Determine the [X, Y] coordinate at the center of the cell enclosing the given text.  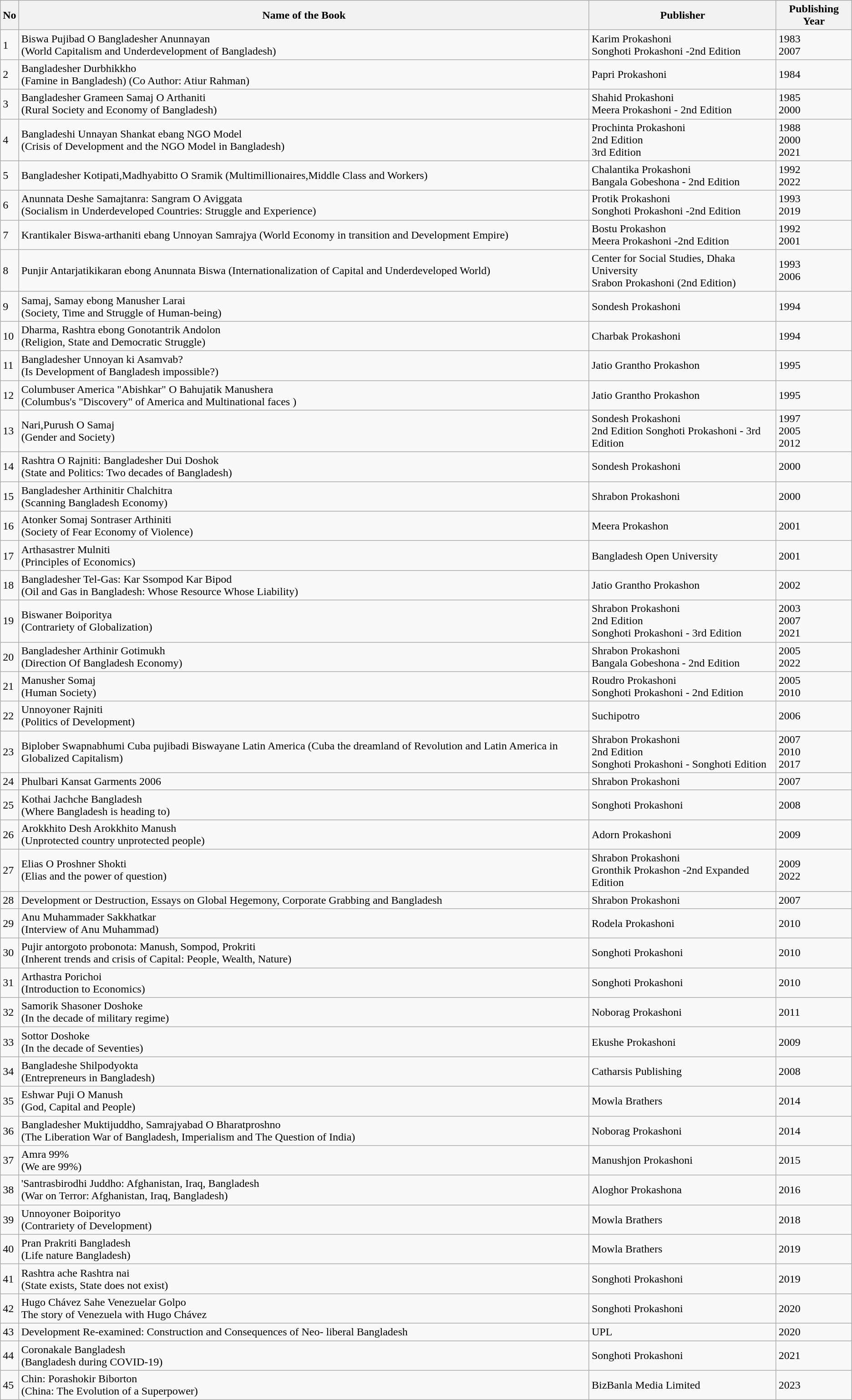
Eshwar Puji O Manush(God, Capital and People) [304, 1101]
199720052012 [814, 431]
Bostu ProkashonMeera Prokashoni -2nd Edition [683, 235]
Biswaner Boiporitya(Contrariety of Globalization) [304, 621]
19922022 [814, 176]
17 [10, 555]
Rashtra O Rajniti: Bangladesher Dui Doshok(State and Politics: Two decades of Bangladesh) [304, 467]
Unnoyoner Boiporityo(Contrariety of Development) [304, 1219]
Bangladesher Durbhikkho(Famine in Bangladesh) (Co Author: Atiur Rahman) [304, 75]
18 [10, 585]
Bangladesher Arthinitir Chalchitra(Scanning Bangladesh Economy) [304, 496]
7 [10, 235]
32 [10, 1013]
38 [10, 1190]
Phulbari Kansat Garments 2006 [304, 781]
2002 [814, 585]
Publisher [683, 15]
Bangladesher Unnoyan ki Asamvab?(Is Development of Bangladesh impossible?) [304, 365]
1 [10, 45]
20092022 [814, 870]
Arokkhito Desh Arokkhito Manush(Unprotected country unprotected people) [304, 834]
Ekushe Prokashoni [683, 1042]
Shrabon ProkashoniGronthik Prokashon -2nd Expanded Edition [683, 870]
2016 [814, 1190]
26 [10, 834]
Anu Muhammader Sakkhatkar(Interview of Anu Muhammad) [304, 923]
Development Re-examined: Construction and Consequences of Neo- liberal Bangladesh [304, 1332]
20052022 [814, 657]
13 [10, 431]
Charbak Prokashoni [683, 336]
Bangladesh Open University [683, 555]
30 [10, 953]
19932019 [814, 205]
Bangladeshi Unnayan Shankat ebang NGO Model(Crisis of Development and the NGO Model in Bangladesh) [304, 140]
Suchipotro [683, 716]
Publishing Year [814, 15]
No [10, 15]
Manusher Somaj(Human Society) [304, 687]
Roudro ProkashoniSonghoti Prokashoni - 2nd Edition [683, 687]
21 [10, 687]
Unnoyoner Rajniti(Politics of Development) [304, 716]
36 [10, 1131]
Sottor Doshoke(In the decade of Seventies) [304, 1042]
41 [10, 1278]
Papri Prokashoni [683, 75]
Biplober Swapnabhumi Cuba pujibadi Biswayane Latin America (Cuba the dreamland of Revolution and Latin America in Globalized Capitalism) [304, 752]
Center for Social Studies, Dhaka UniversitySrabon Prokashoni (2nd Edition) [683, 270]
44 [10, 1355]
Krantikaler Biswa-arthaniti ebang Unnoyan Samrajya (World Economy in transition and Development Empire) [304, 235]
39 [10, 1219]
40 [10, 1249]
Bangladesher Grameen Samaj O Arthaniti(Rural Society and Economy of Bangladesh) [304, 104]
34 [10, 1072]
Manushjon Prokashoni [683, 1160]
Sondesh Prokashoni2nd Edition Songhoti Prokashoni - 3rd Edition [683, 431]
6 [10, 205]
2018 [814, 1219]
Development or Destruction, Essays on Global Hegemony, Corporate Grabbing and Bangladesh [304, 900]
2015 [814, 1160]
Samorik Shasoner Doshoke(In the decade of military regime) [304, 1013]
8 [10, 270]
Shahid ProkashoniMeera Prokashoni - 2nd Edition [683, 104]
19832007 [814, 45]
20052010 [814, 687]
Bangladesher Muktijuddho, Samrajyabad O Bharatproshno(The Liberation War of Bangladesh, Imperialism and The Question of India) [304, 1131]
Karim ProkashoniSonghoti Prokashoni -2nd Edition [683, 45]
Rodela Prokashoni [683, 923]
Prochinta Prokashoni2nd Edition3rd Edition [683, 140]
11 [10, 365]
Bangladesher Tel-Gas: Kar Ssompod Kar Bipod(Oil and Gas in Bangladesh: Whose Resource Whose Liability) [304, 585]
19932006 [814, 270]
Arthasastrer Mulniti(Principles of Economics) [304, 555]
Shrabon ProkashoniBangala Gobeshona - 2nd Edition [683, 657]
15 [10, 496]
Meera Prokashon [683, 526]
12 [10, 395]
Arthastra Porichoi(Introduction to Economics) [304, 983]
25 [10, 805]
19852000 [814, 104]
1984 [814, 75]
Shrabon Prokashoni2nd EditionSonghoti Prokashoni - Songhoti Edition [683, 752]
Chalantika ProkashoniBangala Gobeshona - 2nd Edition [683, 176]
42 [10, 1308]
200720102017 [814, 752]
Pran Prakriti Bangladesh(Life nature Bangladesh) [304, 1249]
Kothai Jachche Bangladesh(Where Bangladesh is heading to) [304, 805]
Atonker Somaj Sontraser Arthiniti(Society of Fear Economy of Violence) [304, 526]
Punjir Antarjatikikaran ebong Anunnata Biswa (Internationalization of Capital and Underdeveloped World) [304, 270]
Dharma, Rashtra ebong Gonotantrik Andolon(Religion, State and Democratic Struggle) [304, 336]
UPL [683, 1332]
Bangladesher Kotipati,Madhyabitto O Sramik (Multimillionaires,Middle Class and Workers) [304, 176]
Amra 99%(We are 99%) [304, 1160]
4 [10, 140]
24 [10, 781]
20 [10, 657]
16 [10, 526]
BizBanla Media Limited [683, 1385]
31 [10, 983]
37 [10, 1160]
Catharsis Publishing [683, 1072]
Samaj, Samay ebong Manusher Larai(Society, Time and Struggle of Human-being) [304, 306]
Shrabon Prokashoni2nd EditionSonghoti Prokashoni - 3rd Edition [683, 621]
Coronakale Bangladesh(Bangladesh during COVID-19) [304, 1355]
19922001 [814, 235]
35 [10, 1101]
Chin: Porashokir Biborton(China: The Evolution of a Superpower) [304, 1385]
33 [10, 1042]
Elias O Proshner Shokti(Elias and the power of question) [304, 870]
14 [10, 467]
2021 [814, 1355]
'Santrasbirodhi Juddho: Afghanistan, Iraq, Bangladesh(War on Terror: Afghanistan, Iraq, Bangladesh) [304, 1190]
2006 [814, 716]
Rashtra ache Rashtra nai(State exists, State does not exist) [304, 1278]
2023 [814, 1385]
Nari,Purush O Samaj(Gender and Society) [304, 431]
Bangladesher Arthinir Gotimukh(Direction Of Bangladesh Economy) [304, 657]
Name of the Book [304, 15]
Columbuser America "Abishkar" O Bahujatik Manushera(Columbus's "Discovery" of America and Multinational faces ) [304, 395]
Hugo Chávez Sahe Venezuelar GolpoThe story of Venezuela with Hugo Chávez [304, 1308]
27 [10, 870]
45 [10, 1385]
Adorn Prokashoni [683, 834]
19 [10, 621]
200320072021 [814, 621]
22 [10, 716]
28 [10, 900]
10 [10, 336]
9 [10, 306]
198820002021 [814, 140]
5 [10, 176]
Pujir antorgoto probonota: Manush, Sompod, Prokriti(Inherent trends and crisis of Capital: People, Wealth, Nature) [304, 953]
Bangladeshe Shilpodyokta(Entrepreneurs in Bangladesh) [304, 1072]
2 [10, 75]
2011 [814, 1013]
3 [10, 104]
43 [10, 1332]
Protik ProkashoniSonghoti Prokashoni -2nd Edition [683, 205]
29 [10, 923]
Biswa Pujibad O Bangladesher Anunnayan(World Capitalism and Underdevelopment of Bangladesh) [304, 45]
Anunnata Deshe Samajtanra: Sangram O Aviggata(Socialism in Underdeveloped Countries: Struggle and Experience) [304, 205]
23 [10, 752]
Aloghor Prokashona [683, 1190]
